Detect which cell encompasses the target text, then output its [x, y] center coordinate. 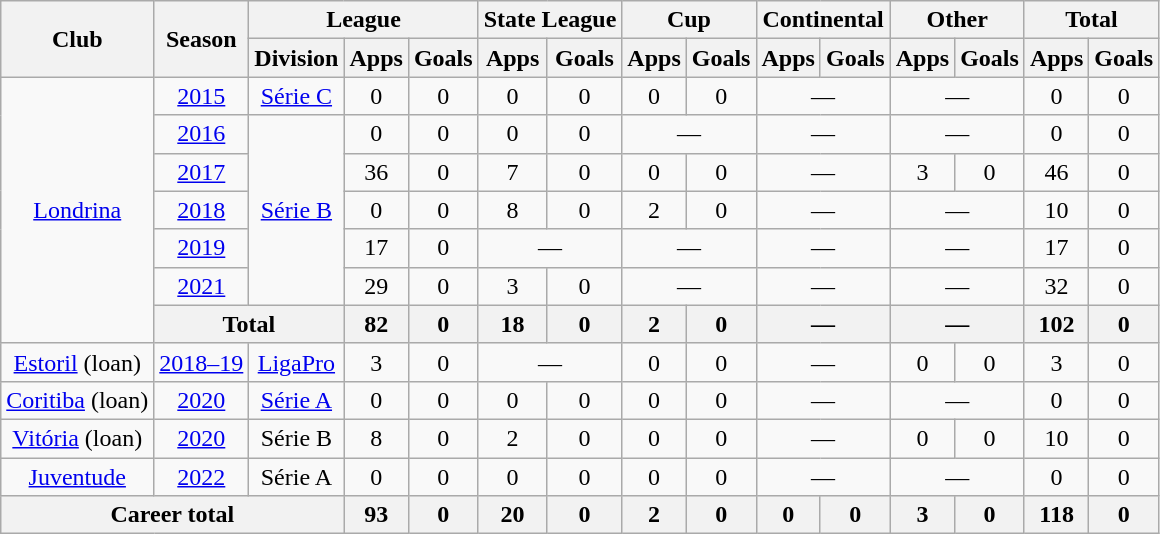
Estoril (loan) [78, 362]
18 [512, 324]
2017 [202, 172]
2015 [202, 96]
Coritiba (loan) [78, 400]
Série C [296, 96]
Cup [689, 20]
93 [376, 515]
2018 [202, 210]
Continental [823, 20]
7 [512, 172]
36 [376, 172]
Juventude [78, 477]
102 [1056, 324]
2021 [202, 286]
Other [957, 20]
2022 [202, 477]
2018–19 [202, 362]
2016 [202, 134]
29 [376, 286]
118 [1056, 515]
46 [1056, 172]
32 [1056, 286]
LigaPro [296, 362]
League [364, 20]
Career total [172, 515]
Vitória (loan) [78, 438]
Division [296, 58]
Londrina [78, 210]
20 [512, 515]
Club [78, 39]
2019 [202, 248]
State League [550, 20]
Season [202, 39]
82 [376, 324]
